Provide the (x, y) coordinate of the cell's center where the given text is located.  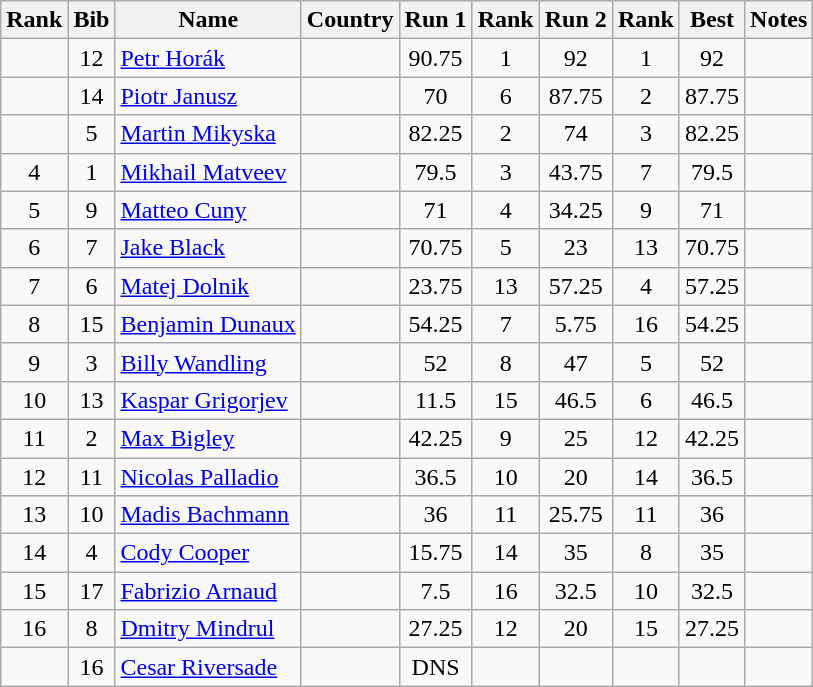
Mikhail Matveev (208, 172)
Run 2 (576, 20)
Dmitry Mindrul (208, 629)
25.75 (576, 515)
Max Bigley (208, 438)
74 (576, 134)
Petr Horák (208, 58)
Run 1 (436, 20)
Cesar Riversade (208, 667)
Bib (92, 20)
25 (576, 438)
15.75 (436, 553)
Cody Cooper (208, 553)
47 (576, 362)
Nicolas Palladio (208, 477)
11.5 (436, 400)
Country (350, 20)
DNS (436, 667)
Billy Wandling (208, 362)
23.75 (436, 286)
34.25 (576, 210)
Piotr Janusz (208, 96)
5.75 (576, 324)
Matej Dolnik (208, 286)
Benjamin Dunaux (208, 324)
17 (92, 591)
70 (436, 96)
Name (208, 20)
Jake Black (208, 248)
Fabrizio Arnaud (208, 591)
Best (712, 20)
23 (576, 248)
Kaspar Grigorjev (208, 400)
43.75 (576, 172)
Notes (779, 20)
Martin Mikyska (208, 134)
Matteo Cuny (208, 210)
90.75 (436, 58)
7.5 (436, 591)
Madis Bachmann (208, 515)
